Return the (X, Y) coordinate for the center point of the cell that contains the specified text.  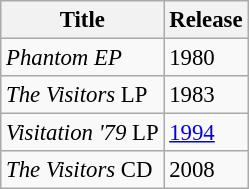
Visitation '79 LP (82, 133)
2008 (206, 170)
1980 (206, 58)
The Visitors CD (82, 170)
Title (82, 20)
The Visitors LP (82, 95)
Release (206, 20)
1983 (206, 95)
Phantom EP (82, 58)
1994 (206, 133)
